Determine the [x, y] coordinate at the center of the cell enclosing the given text.  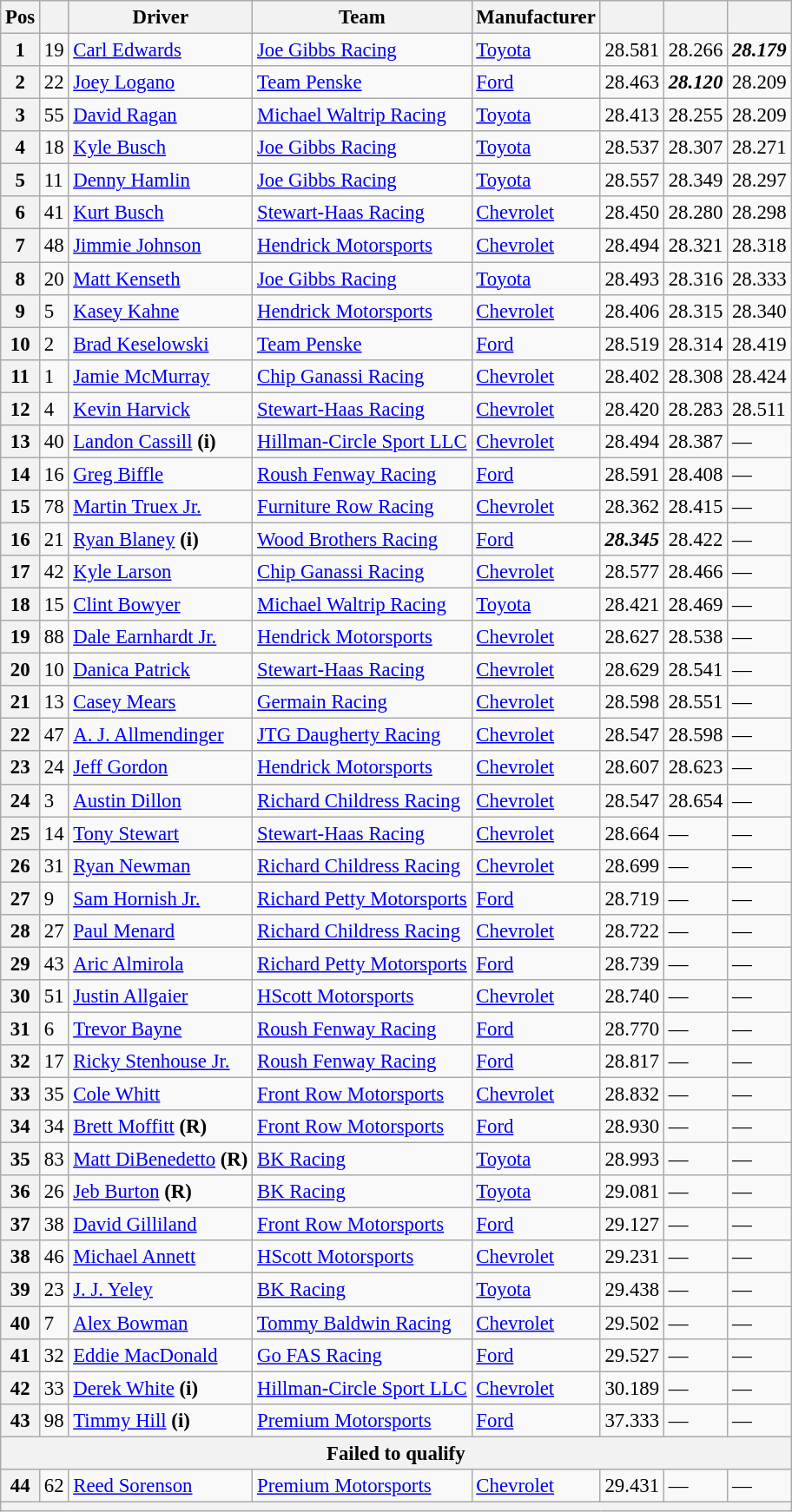
Kurt Busch [161, 213]
28.321 [695, 246]
Wood Brothers Racing [362, 539]
28.419 [759, 344]
Ricky Stenhouse Jr. [161, 1062]
28.930 [632, 1127]
28.654 [695, 800]
28.179 [759, 50]
28.739 [632, 963]
36 [21, 1192]
28.316 [695, 279]
28.420 [632, 409]
28.623 [695, 768]
Landon Cassill (i) [161, 442]
28.406 [632, 311]
28.362 [632, 507]
25 [21, 833]
28.408 [695, 474]
Kyle Busch [161, 148]
28.421 [632, 605]
Jamie McMurray [161, 376]
J. J. Yeley [161, 1290]
Jimmie Johnson [161, 246]
28.541 [695, 670]
JTG Daugherty Racing [362, 735]
28.719 [632, 898]
30.189 [632, 1388]
28.519 [632, 344]
Timmy Hill (i) [161, 1420]
28.469 [695, 605]
28 [21, 931]
28.402 [632, 376]
Austin Dillon [161, 800]
28.120 [695, 82]
28.387 [695, 442]
28.255 [695, 115]
28.463 [632, 82]
28.280 [695, 213]
Germain Racing [362, 702]
Justin Allgaier [161, 996]
28.770 [632, 1029]
29.081 [632, 1192]
Failed to qualify [396, 1453]
8 [21, 279]
Clint Bowyer [161, 605]
28.557 [632, 181]
Matt Kenseth [161, 279]
Brad Keselowski [161, 344]
46 [54, 1258]
28.308 [695, 376]
28.297 [759, 181]
Casey Mears [161, 702]
28.333 [759, 279]
28.627 [632, 637]
28.340 [759, 311]
28.699 [632, 865]
Dale Earnhardt Jr. [161, 637]
28.349 [695, 181]
Driver [161, 17]
Manufacturer [536, 17]
29.527 [632, 1355]
12 [21, 409]
51 [54, 996]
28.271 [759, 148]
28.537 [632, 148]
28.591 [632, 474]
28.722 [632, 931]
28.664 [632, 833]
Jeff Gordon [161, 768]
30 [21, 996]
28.307 [695, 148]
Sam Hornish Jr. [161, 898]
28.315 [695, 311]
Paul Menard [161, 931]
Jeb Burton (R) [161, 1192]
28.466 [695, 572]
Joey Logano [161, 82]
28.422 [695, 539]
Furniture Row Racing [362, 507]
28.424 [759, 376]
Team [362, 17]
Trevor Bayne [161, 1029]
Kevin Harvick [161, 409]
83 [54, 1160]
28.493 [632, 279]
28.345 [632, 539]
44 [21, 1486]
28.298 [759, 213]
Greg Biffle [161, 474]
Kyle Larson [161, 572]
55 [54, 115]
28.629 [632, 670]
Michael Annett [161, 1258]
28.283 [695, 409]
Go FAS Racing [362, 1355]
29.502 [632, 1323]
Reed Sorenson [161, 1486]
Matt DiBenedetto (R) [161, 1160]
Kasey Kahne [161, 311]
Carl Edwards [161, 50]
28.266 [695, 50]
Ryan Newman [161, 865]
78 [54, 507]
28.318 [759, 246]
28.538 [695, 637]
Tony Stewart [161, 833]
Aric Almirola [161, 963]
Pos [21, 17]
29.127 [632, 1225]
29 [21, 963]
David Ragan [161, 115]
Cole Whitt [161, 1095]
29.431 [632, 1486]
Danica Patrick [161, 670]
Derek White (i) [161, 1388]
A. J. Allmendinger [161, 735]
28.577 [632, 572]
28.993 [632, 1160]
Martin Truex Jr. [161, 507]
28.607 [632, 768]
29.231 [632, 1258]
Ryan Blaney (i) [161, 539]
28.450 [632, 213]
47 [54, 735]
Tommy Baldwin Racing [362, 1323]
Denny Hamlin [161, 181]
Brett Moffitt (R) [161, 1127]
37.333 [632, 1420]
28.415 [695, 507]
39 [21, 1290]
62 [54, 1486]
David Gilliland [161, 1225]
28.832 [632, 1095]
28.511 [759, 409]
28.314 [695, 344]
28.551 [695, 702]
29.438 [632, 1290]
Eddie MacDonald [161, 1355]
98 [54, 1420]
48 [54, 246]
28.817 [632, 1062]
37 [21, 1225]
28.740 [632, 996]
Alex Bowman [161, 1323]
88 [54, 637]
28.413 [632, 115]
28.581 [632, 50]
